Detect which cell encompasses the target text, then output its (X, Y) center coordinate. 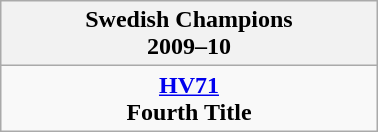
Swedish Champions2009–10 (189, 34)
HV71Fourth Title (189, 98)
